Provide the [X, Y] coordinate of the cell's center where the given text is located.  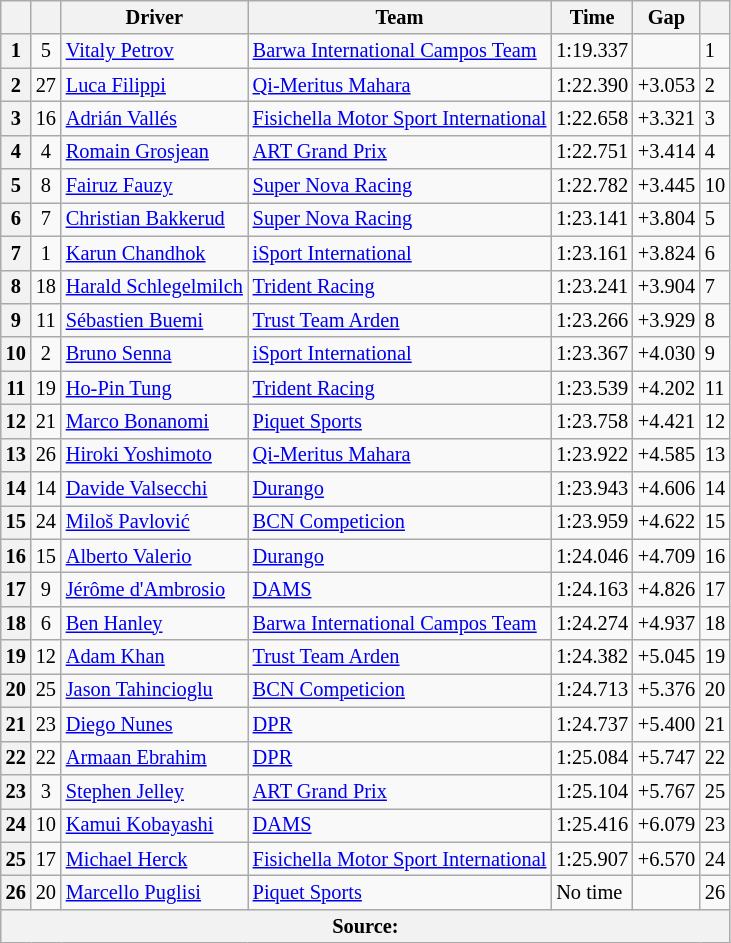
Davide Valsecchi [154, 489]
Marco Bonanomi [154, 421]
1:23.367 [592, 354]
No time [592, 892]
+4.709 [666, 556]
1:24.274 [592, 623]
1:23.141 [592, 219]
+4.937 [666, 623]
1:24.737 [592, 724]
Michael Herck [154, 859]
Team [400, 17]
+4.622 [666, 522]
Sébastien Buemi [154, 320]
1:23.161 [592, 253]
1:23.758 [592, 421]
Gap [666, 17]
Source: [366, 926]
+4.202 [666, 388]
+3.804 [666, 219]
+5.747 [666, 758]
+4.606 [666, 489]
1:19.337 [592, 51]
1:25.416 [592, 825]
Diego Nunes [154, 724]
Adam Khan [154, 657]
+4.421 [666, 421]
Jérôme d'Ambrosio [154, 589]
1:22.751 [592, 152]
Fairuz Fauzy [154, 186]
Jason Tahincioglu [154, 690]
1:25.104 [592, 791]
Marcello Puglisi [154, 892]
+6.079 [666, 825]
+4.826 [666, 589]
+3.445 [666, 186]
Driver [154, 17]
Luca Filippi [154, 85]
27 [46, 85]
Time [592, 17]
Bruno Senna [154, 354]
Romain Grosjean [154, 152]
1:23.266 [592, 320]
+5.767 [666, 791]
Harald Schlegelmilch [154, 287]
1:23.922 [592, 455]
+6.570 [666, 859]
+3.414 [666, 152]
+3.053 [666, 85]
+5.045 [666, 657]
Vitaly Petrov [154, 51]
Hiroki Yoshimoto [154, 455]
1:22.782 [592, 186]
1:24.713 [592, 690]
Ben Hanley [154, 623]
+5.400 [666, 724]
Armaan Ebrahim [154, 758]
1:23.539 [592, 388]
1:25.084 [592, 758]
Christian Bakkerud [154, 219]
1:22.658 [592, 118]
Stephen Jelley [154, 791]
1:23.943 [592, 489]
+4.030 [666, 354]
Adrián Vallés [154, 118]
+3.824 [666, 253]
+4.585 [666, 455]
1:22.390 [592, 85]
+3.321 [666, 118]
1:23.241 [592, 287]
+3.929 [666, 320]
Miloš Pavlović [154, 522]
1:24.163 [592, 589]
1:24.046 [592, 556]
Karun Chandhok [154, 253]
Ho-Pin Tung [154, 388]
Kamui Kobayashi [154, 825]
1:23.959 [592, 522]
+5.376 [666, 690]
1:24.382 [592, 657]
+3.904 [666, 287]
1:25.907 [592, 859]
Alberto Valerio [154, 556]
